From the cell containing the given text, extract its center point as (x, y) coordinate. 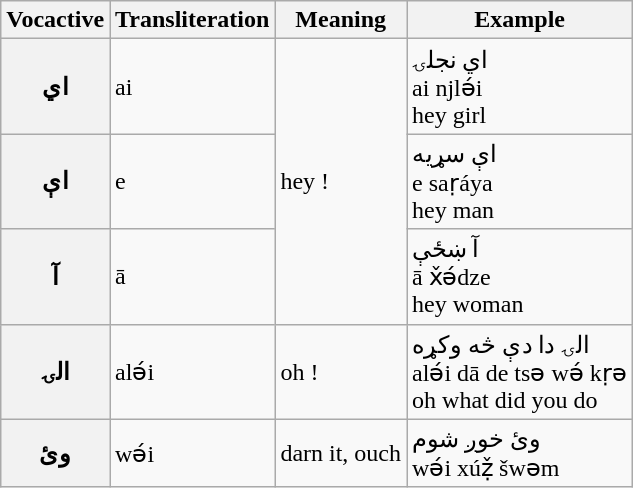
oh ! (341, 372)
hey ! (341, 182)
آ ښځېā x̌ə́dzehey woman (520, 276)
ā (192, 276)
اې (56, 182)
ai (192, 86)
Vocactive (56, 20)
اې سړیهe saṛáyahey man (520, 182)
اي (56, 86)
الۍ دا دې څه وکړهalə́i dā de tsə wə́ kṛəoh what did you do (520, 372)
آ (56, 276)
e (192, 182)
wə́i (192, 453)
وئ (56, 453)
الۍ (56, 372)
alə́i (192, 372)
Transliteration (192, 20)
Example (520, 20)
Meaning (341, 20)
اي نجلۍai njlə́ihey girl (520, 86)
وئ خوږ شومwə́i xúẓ̌ šwəm (520, 453)
darn it, ouch (341, 453)
